Determine the (x, y) coordinate at the center of the cell enclosing the given text.  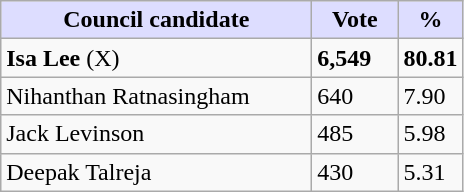
5.31 (430, 172)
640 (355, 96)
7.90 (430, 96)
Jack Levinson (156, 134)
80.81 (430, 58)
485 (355, 134)
Council candidate (156, 20)
Deepak Talreja (156, 172)
6,549 (355, 58)
Nihanthan Ratnasingham (156, 96)
5.98 (430, 134)
Vote (355, 20)
% (430, 20)
Isa Lee (X) (156, 58)
430 (355, 172)
